Capture the cell that displays the provided text and extract its (X, Y) central coordinate. 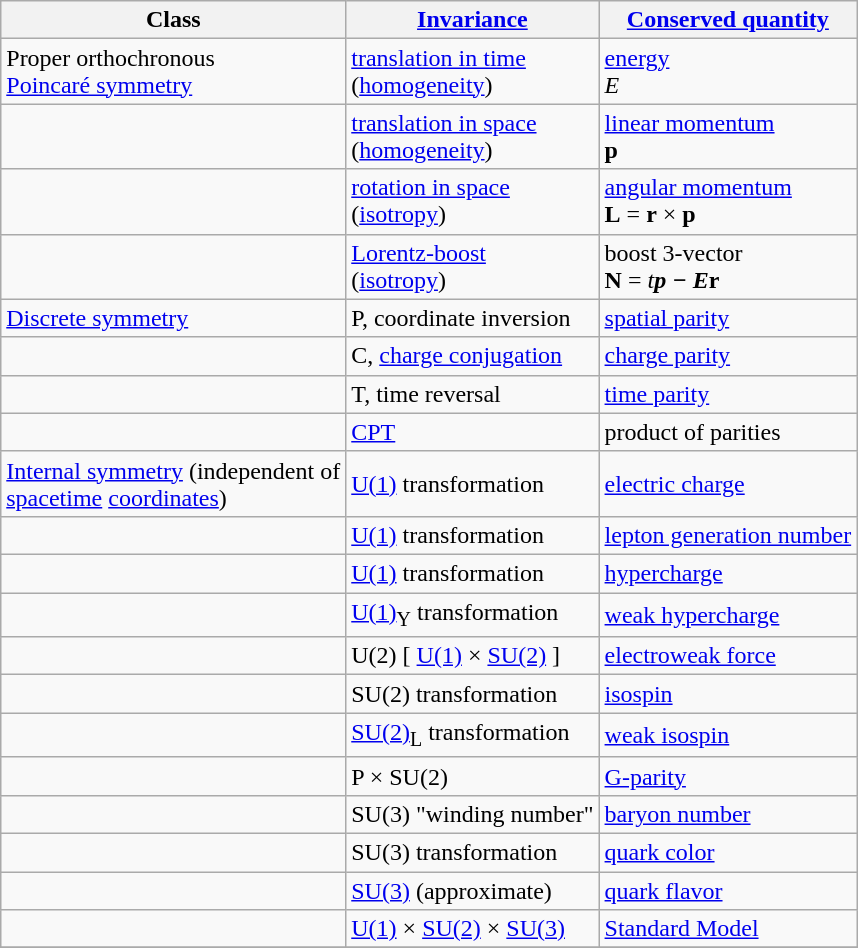
linear momentum p (728, 136)
energy E (728, 72)
Internal symmetry (independent ofspacetime coordinates) (174, 484)
isospin (728, 694)
SU(2)L transformation (472, 735)
U(2) [ U(1) × SU(2) ] (472, 656)
baryon number (728, 814)
Conserved quantity (728, 20)
boost 3-vector N = tp − Er (728, 266)
SU(3) transformation (472, 852)
rotation in space(isotropy) (472, 202)
T, time reversal (472, 394)
electric charge (728, 484)
translation in time(homogeneity) (472, 72)
SU(2) transformation (472, 694)
weak isospin (728, 735)
Class (174, 20)
quark flavor (728, 891)
product of parities (728, 432)
hypercharge (728, 573)
Standard Model (728, 929)
CPT (472, 432)
U(1) × SU(2) × SU(3) (472, 929)
U(1)Y transformation (472, 614)
Discrete symmetry (174, 318)
C, charge conjugation (472, 356)
Lorentz-boost(isotropy) (472, 266)
SU(3) (approximate) (472, 891)
quark color (728, 852)
G-parity (728, 776)
time parity (728, 394)
lepton generation number (728, 535)
P, coordinate inversion (472, 318)
Proper orthochronousPoincaré symmetry (174, 72)
weak hypercharge (728, 614)
SU(3) "winding number" (472, 814)
translation in space(homogeneity) (472, 136)
angular momentum L = r × p (728, 202)
P × SU(2) (472, 776)
electroweak force (728, 656)
charge parity (728, 356)
spatial parity (728, 318)
Invariance (472, 20)
